Search for the cell housing the specified text and yield its [x, y] center coordinate. 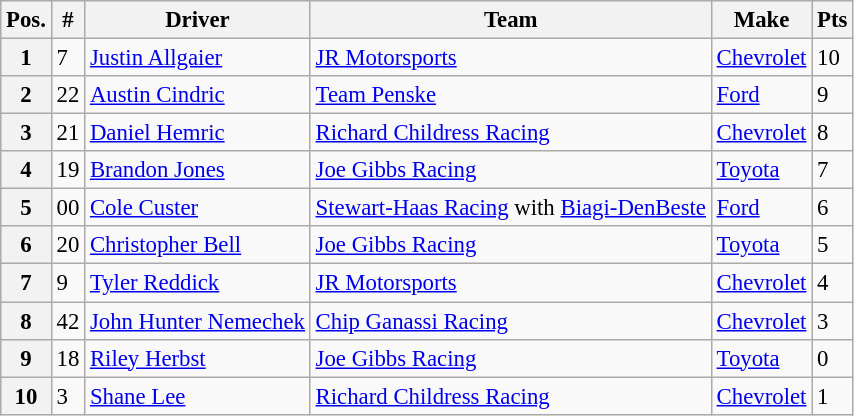
42 [68, 321]
Pts [832, 20]
Brandon Jones [198, 170]
# [68, 20]
20 [68, 245]
Stewart-Haas Racing with Biagi-DenBeste [510, 208]
21 [68, 133]
Justin Allgaier [198, 58]
Team Penske [510, 95]
18 [68, 358]
0 [832, 358]
Tyler Reddick [198, 283]
Team [510, 20]
Riley Herbst [198, 358]
19 [68, 170]
Driver [198, 20]
John Hunter Nemechek [198, 321]
Chip Ganassi Racing [510, 321]
00 [68, 208]
Daniel Hemric [198, 133]
Austin Cindric [198, 95]
Shane Lee [198, 396]
22 [68, 95]
Cole Custer [198, 208]
Pos. [26, 20]
Christopher Bell [198, 245]
2 [26, 95]
Make [761, 20]
